From the cell containing the given text, extract its center point as [X, Y] coordinate. 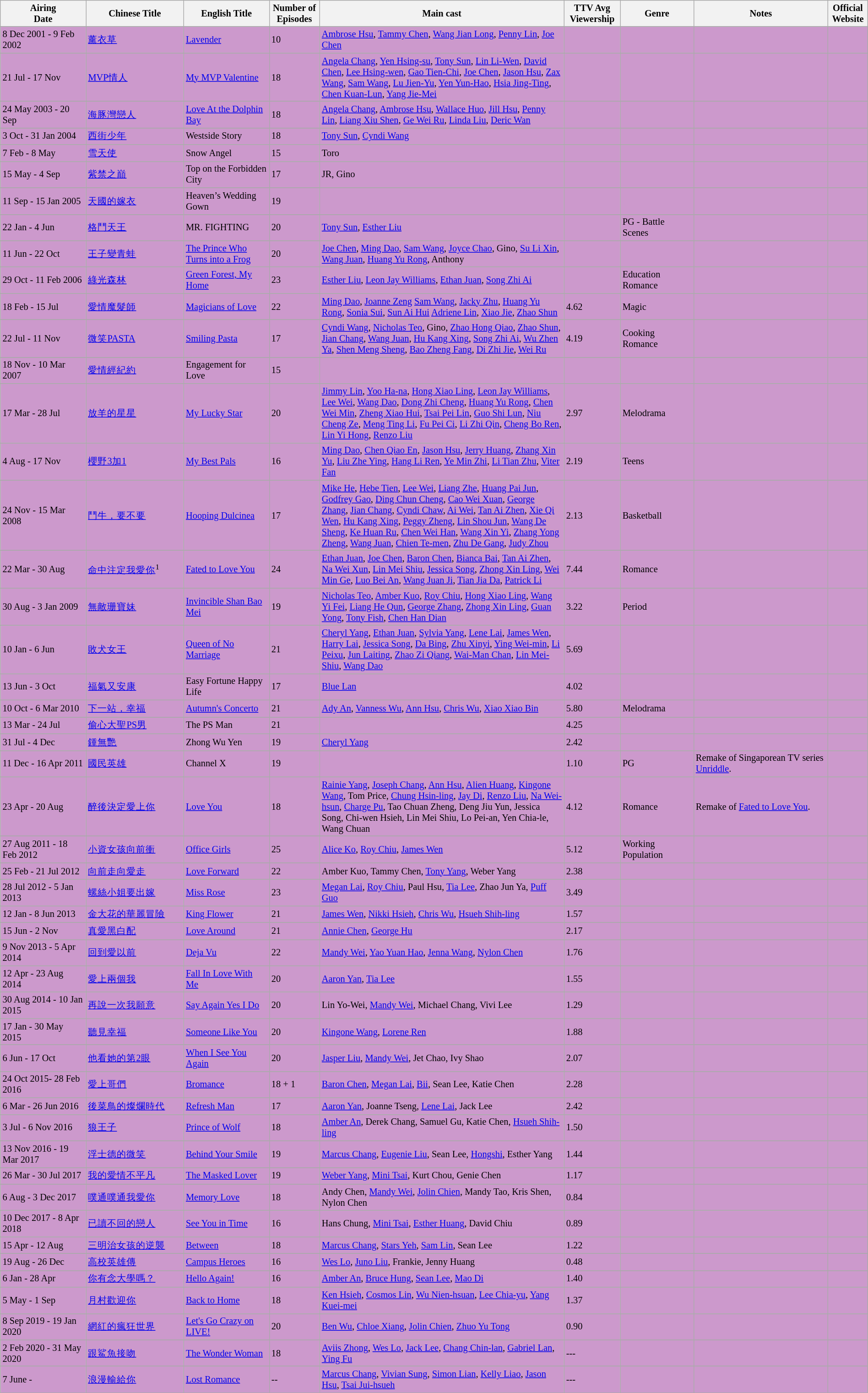
Magic [657, 307]
2.07 [592, 1058]
偷心大聖PS男 [135, 725]
2.97 [592, 413]
12 Jan - 8 Jun 2013 [43, 914]
6 Mar - 26 Jun 2016 [43, 1106]
1.17 [592, 1176]
29 Oct - 11 Feb 2006 [43, 280]
Aaron Yan, Tia Lee [442, 979]
2 Feb 2020 - 31 May 2020 [43, 1353]
6 Jun - 17 Oct [43, 1058]
Marcus Chang, Stars Yeh, Sam Lin, Sean Lee [442, 1245]
Hello Again! [226, 1279]
Amber An, Derek Chang, Samuel Gu, Katie Chen, Hsueh Shih-ling [442, 1127]
浮士德的微笑 [135, 1154]
6 Aug - 3 Dec 2017 [43, 1197]
Toro [442, 153]
7 June - [43, 1379]
Bromance [226, 1084]
Aaron Yan, Joanne Tseng, Lene Lai, Jack Lee [442, 1106]
PG [657, 764]
Memory Love [226, 1197]
27 Aug 2011 - 18 Feb 2012 [43, 849]
雪天使 [135, 153]
櫻野3加1 [135, 461]
1.50 [592, 1127]
MVP情人 [135, 77]
23 Apr - 20 Aug [43, 807]
9 Nov 2013 - 5 Apr 2014 [43, 953]
10 Dec 2017 - 8 Apr 2018 [43, 1224]
Angela Chang, Ambrose Hsu, Wallace Huo, Jill Hsu, Penny Lin, Liang Xiu Shen, Ge Wei Ru, Linda Liu, Deric Wan [442, 114]
Prince of Wolf [226, 1127]
Cheryl Yang [442, 742]
15 Apr - 12 Aug [43, 1245]
Wes Lo, Juno Liu, Frankie, Jenny Huang [442, 1262]
Someone Like You [226, 1032]
無敵珊寶妹 [135, 607]
MR. FIGHTING [226, 228]
My Lucky Star [226, 413]
鬥牛，要不要 [135, 515]
Andy Chen, Mandy Wei, Jolin Chien, Mandy Tao, Kris Shen, Nylon Chen [442, 1197]
1.88 [592, 1032]
Number of Episodes [294, 13]
4.25 [592, 725]
天國的嫁衣 [135, 201]
Megan Lai, Roy Chiu, Paul Hsu, Tia Lee, Zhao Jun Ya, Puff Guo [442, 893]
18 Nov - 10 Mar 2007 [43, 370]
Genre [657, 13]
7 Feb - 8 May [43, 153]
綠光森林 [135, 280]
噗通噗通我愛你 [135, 1197]
Amber An, Bruce Hung, Sean Lee, Mao Di [442, 1279]
0.48 [592, 1262]
Annie Chen, George Hu [442, 931]
Love Forward [226, 871]
Tony Sun, Cyndi Wang [442, 136]
AiringDate [43, 13]
Let's Go Crazy on LIVE! [226, 1327]
PG - Battle Scenes [657, 228]
三明治女孩的逆襲 [135, 1245]
微笑PASTA [135, 338]
18 Feb - 15 Jul [43, 307]
Ken Hsieh, Cosmos Lin, Wu Nien-hsuan, Lee Chia-yu, Yang Kuei-mei [442, 1301]
13 Nov 2016 - 19 Mar 2017 [43, 1154]
Love Around [226, 931]
11 Jun - 22 Oct [43, 254]
24 Oct 2015- 28 Feb 2016 [43, 1084]
紫禁之巔 [135, 174]
Love You [226, 807]
1.40 [592, 1279]
Smiling Pasta [226, 338]
Baron Chen, Megan Lai, Bii, Sean Lee, Katie Chen [442, 1084]
0.90 [592, 1327]
Westside Story [226, 136]
Jasper Liu, Mandy Wei, Jet Chao, Ivy Shao [442, 1058]
Blue Lan [442, 687]
Engagement for Love [226, 370]
19 Aug - 26 Dec [43, 1262]
後菜鳥的燦爛時代 [135, 1106]
1.10 [592, 764]
Joe Chen, Ming Dao, Sam Wang, Joyce Chao, Gino, Su Li Xin, Wang Juan, Huang Yu Rong, Anthony [442, 254]
6 Jan - 28 Apr [43, 1279]
Period [657, 607]
Fall In Love With Me [226, 979]
2.17 [592, 931]
Heaven’s Wedding Gown [226, 201]
Office Girls [226, 849]
跟鯊魚接吻 [135, 1353]
My MVP Valentine [226, 77]
Remake of Singaporean TV series Unriddle. [761, 764]
Marcus Chang, Vivian Sung, Simon Lian, Kelly Liao, Jason Hsu, Tsai Jui-hsueh [442, 1379]
Weber Yang, Mini Tsai, Kurt Chou, Genie Chen [442, 1176]
The Prince Who Turns into a Frog [226, 254]
English Title [226, 13]
See You in Time [226, 1224]
11 Dec - 16 Apr 2011 [43, 764]
狼王子 [135, 1127]
Chinese Title [135, 13]
Ady An, Vanness Wu, Ann Hsu, Chris Wu, Xiao Xiao Bin [442, 709]
敗犬女王 [135, 650]
向前走向愛走 [135, 871]
我的愛情不平凡 [135, 1176]
Lavender [226, 40]
28 Jul 2012 - 5 Jan 2013 [43, 893]
Queen of No Marriage [226, 650]
0.89 [592, 1224]
Zhong Wu Yen [226, 742]
Refresh Man [226, 1106]
1.22 [592, 1245]
Esther Liu, Leon Jay Williams, Ethan Juan, Song Zhi Ai [442, 280]
Fated to Love You [226, 569]
鍾無艷 [135, 742]
Top on the Forbidden City [226, 174]
4 Aug - 17 Nov [43, 461]
1.29 [592, 1005]
Official Website [848, 13]
13 Mar - 24 Jul [43, 725]
Ming Dao, Joanne Zeng Sam Wang, Jacky Zhu, Huang Yu Rong, Sonia Sui, Sun Ai Hui Adriene Lin, Xiao Jie, Zhao Shun [442, 307]
Marcus Chang, Eugenie Liu, Sean Lee, Hongshi, Esther Yang [442, 1154]
My Best Pals [226, 461]
1.37 [592, 1301]
The Masked Lover [226, 1176]
Ming Dao, Chen Qiao En, Jason Hsu, Jerry Huang, Zhang Xin Yu, Liu Zhe Ying, Hang Li Ren, Ye Min Zhi, Li Tian Zhu, Viter Fan [442, 461]
Alice Ko, Roy Chiu, James Wen [442, 849]
真愛黑白配 [135, 931]
25 [294, 849]
7.44 [592, 569]
Autumn's Concerto [226, 709]
Aviis Zhong, Wes Lo, Jack Lee, Chang Chin-lan, Gabriel Lan, Ying Fu [442, 1353]
下一站，幸福 [135, 709]
月村歡迎你 [135, 1301]
小資女孩向前衝 [135, 849]
30 Aug 2014 - 10 Jan 2015 [43, 1005]
薰衣草 [135, 40]
Nicholas Teo, Amber Kuo, Roy Chiu, Hong Xiao Ling, Wang Yi Fei, Liang He Qun, George Zhang, Zhong Xin Ling, Guan Yong, Tony Fish, Chen Han Dian [442, 607]
再說一次我願意 [135, 1005]
13 Jun - 3 Oct [43, 687]
Between [226, 1245]
22 Mar - 30 Aug [43, 569]
17 Mar - 28 Jul [43, 413]
Mandy Wei, Yao Yuan Hao, Jenna Wang, Nylon Chen [442, 953]
命中注定我愛你1 [135, 569]
2.13 [592, 515]
Invincible Shan Bao Mei [226, 607]
格鬥天王 [135, 228]
他看她的第2眼 [135, 1058]
Basketball [657, 515]
Working Population [657, 849]
Ambrose Hsu, Tammy Chen, Wang Jian Long, Penny Lin, Joe Chen [442, 40]
Hooping Dulcinea [226, 515]
TTV Avg Viewership [592, 13]
James Wen, Nikki Hsieh, Chris Wu, Hsueh Shih-ling [442, 914]
1.76 [592, 953]
5.69 [592, 650]
8 Sep 2019 - 19 Jan 2020 [43, 1327]
The PS Man [226, 725]
15 Jun - 2 Nov [43, 931]
11 Sep - 15 Jan 2005 [43, 201]
愛上哥們 [135, 1084]
海豚灣戀人 [135, 114]
愛情魔髮師 [135, 307]
Remake of Fated to Love You. [761, 807]
10 Jan - 6 Jun [43, 650]
17 Jan - 30 May 2015 [43, 1032]
高校英雄傳 [135, 1262]
22 Jul - 11 Nov [43, 338]
Green Forest, My Home [226, 280]
Kingone Wang, Lorene Ren [442, 1032]
1.57 [592, 914]
Deja Vu [226, 953]
Say Again Yes I Do [226, 1005]
Ben Wu, Chloe Xiang, Jolin Chien, Zhuo Yu Tong [442, 1327]
25 Feb - 21 Jul 2012 [43, 871]
0.84 [592, 1197]
Notes [761, 13]
Lin Yo-Wei, Mandy Wei, Michael Chang, Vivi Lee [442, 1005]
5.80 [592, 709]
Education Romance [657, 280]
Miss Rose [226, 893]
30 Aug - 3 Jan 2009 [43, 607]
4.19 [592, 338]
1.44 [592, 1154]
Lost Romance [226, 1379]
4.62 [592, 307]
8 Dec 2001 - 9 Feb 2002 [43, 40]
福氣又安康 [135, 687]
12 Apr - 23 Aug 2014 [43, 979]
4.12 [592, 807]
22 Jan - 4 Jun [43, 228]
Main cast [442, 13]
2.28 [592, 1084]
King Flower [226, 914]
Snow Angel [226, 153]
2.19 [592, 461]
18 + 1 [294, 1084]
Easy Fortune Happy Life [226, 687]
3.49 [592, 893]
26 Mar - 30 Jul 2017 [43, 1176]
5 May - 1 Sep [43, 1301]
The Wonder Woman [226, 1353]
5.12 [592, 849]
醉後決定愛上你 [135, 807]
31 Jul - 4 Dec [43, 742]
王子變青蛙 [135, 254]
國民英雄 [135, 764]
浪漫輸給你 [135, 1379]
3 Jul - 6 Nov 2016 [43, 1127]
24 [294, 569]
Back to Home [226, 1301]
15 May - 4 Sep [43, 174]
金大花的華麗冒險 [135, 914]
Cooking Romance [657, 338]
愛情經紀約 [135, 370]
Behind Your Smile [226, 1154]
10 [294, 40]
JR, Gino [442, 174]
When I See You Again [226, 1058]
4.02 [592, 687]
-- [294, 1379]
Teens [657, 461]
Magicians of Love [226, 307]
Channel X [226, 764]
西街少年 [135, 136]
24 Nov - 15 Mar 2008 [43, 515]
放羊的星星 [135, 413]
3 Oct - 31 Jan 2004 [43, 136]
Love At the Dolphin Bay [226, 114]
24 May 2003 - 20 Sep [43, 114]
1.55 [592, 979]
聽見幸福 [135, 1032]
你有念大學嗎？ [135, 1279]
3.22 [592, 607]
Hans Chung, Mini Tsai, Esther Huang, David Chiu [442, 1224]
Campus Heroes [226, 1262]
愛上兩個我 [135, 979]
螺絲小姐要出嫁 [135, 893]
Amber Kuo, Tammy Chen, Tony Yang, Weber Yang [442, 871]
Tony Sun, Esther Liu [442, 228]
21 Jul - 17 Nov [43, 77]
10 Oct - 6 Mar 2010 [43, 709]
2.38 [592, 871]
網紅的瘋狂世界 [135, 1327]
已讀不回的戀人 [135, 1224]
回到愛以前 [135, 953]
